Identify which cell holds the provided text, then report its [X, Y] central coordinate. 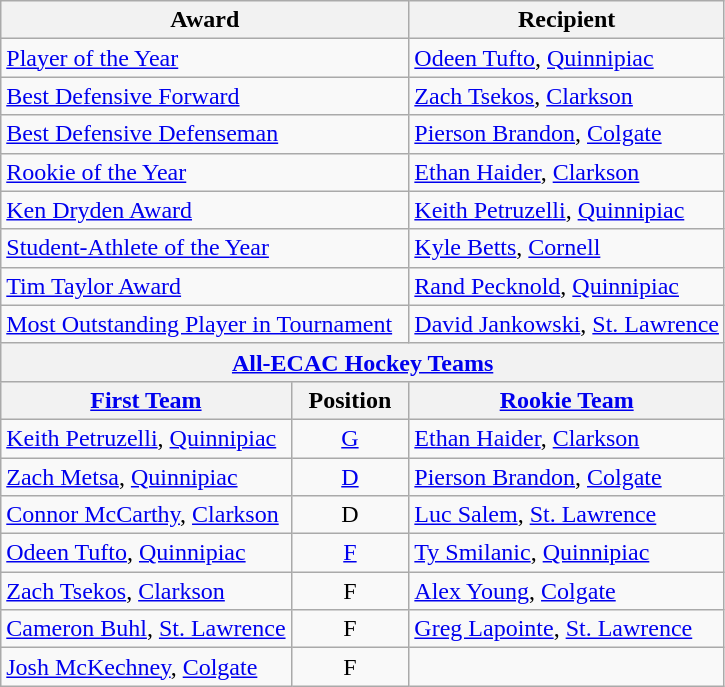
Zach Metsa, Quinnipiac [146, 477]
Greg Lapointe, St. Lawrence [567, 629]
Tim Taylor Award [205, 286]
Player of the Year [205, 58]
Position [350, 400]
Kyle Betts, Cornell [567, 248]
First Team [146, 400]
Alex Young, Colgate [567, 591]
David Jankowski, St. Lawrence [567, 324]
All-ECAC Hockey Teams [363, 362]
Rookie of the Year [205, 172]
Josh McKechney, Colgate [146, 667]
Cameron Buhl, St. Lawrence [146, 629]
Ken Dryden Award [205, 210]
Rand Pecknold, Quinnipiac [567, 286]
G [350, 438]
Best Defensive Forward [205, 96]
Most Outstanding Player in Tournament [205, 324]
Award [205, 20]
Student-Athlete of the Year [205, 248]
Connor McCarthy, Clarkson [146, 515]
Recipient [567, 20]
Rookie Team [567, 400]
Ty Smilanic, Quinnipiac [567, 553]
Best Defensive Defenseman [205, 134]
Luc Salem, St. Lawrence [567, 515]
